From the cell containing the given text, extract its center point as (X, Y) coordinate. 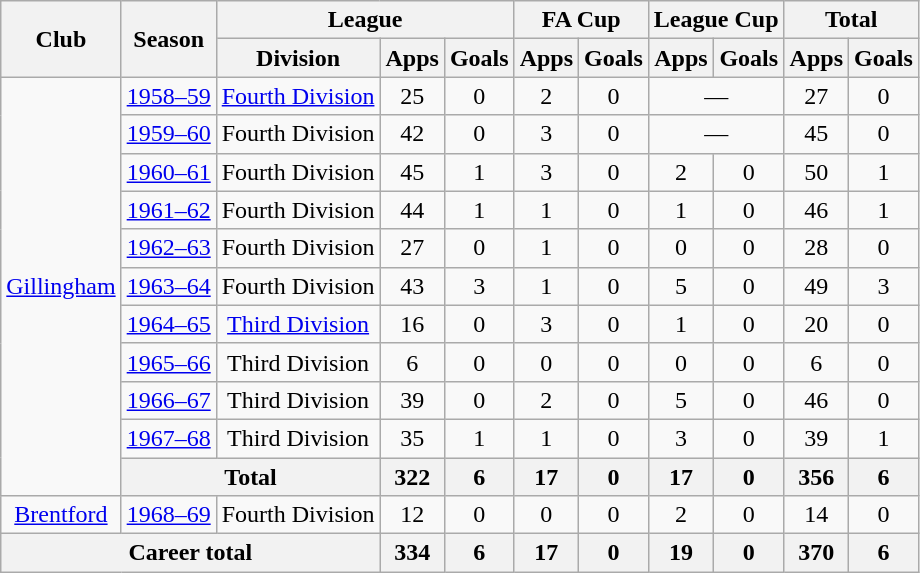
43 (412, 286)
16 (412, 324)
1966–67 (168, 400)
Brentford (61, 515)
FA Cup (581, 20)
19 (680, 553)
42 (412, 134)
League (365, 20)
25 (412, 96)
14 (816, 515)
50 (816, 172)
Division (298, 58)
1967–68 (168, 438)
370 (816, 553)
1958–59 (168, 96)
28 (816, 248)
1961–62 (168, 210)
35 (412, 438)
1968–69 (168, 515)
12 (412, 515)
1960–61 (168, 172)
1965–66 (168, 362)
356 (816, 477)
1963–64 (168, 286)
1962–63 (168, 248)
322 (412, 477)
334 (412, 553)
Career total (190, 553)
Gillingham (61, 286)
1959–60 (168, 134)
20 (816, 324)
44 (412, 210)
Club (61, 39)
49 (816, 286)
Season (168, 39)
1964–65 (168, 324)
League Cup (716, 20)
